Locate the cell with the specified text and output its [x, y] center coordinate. 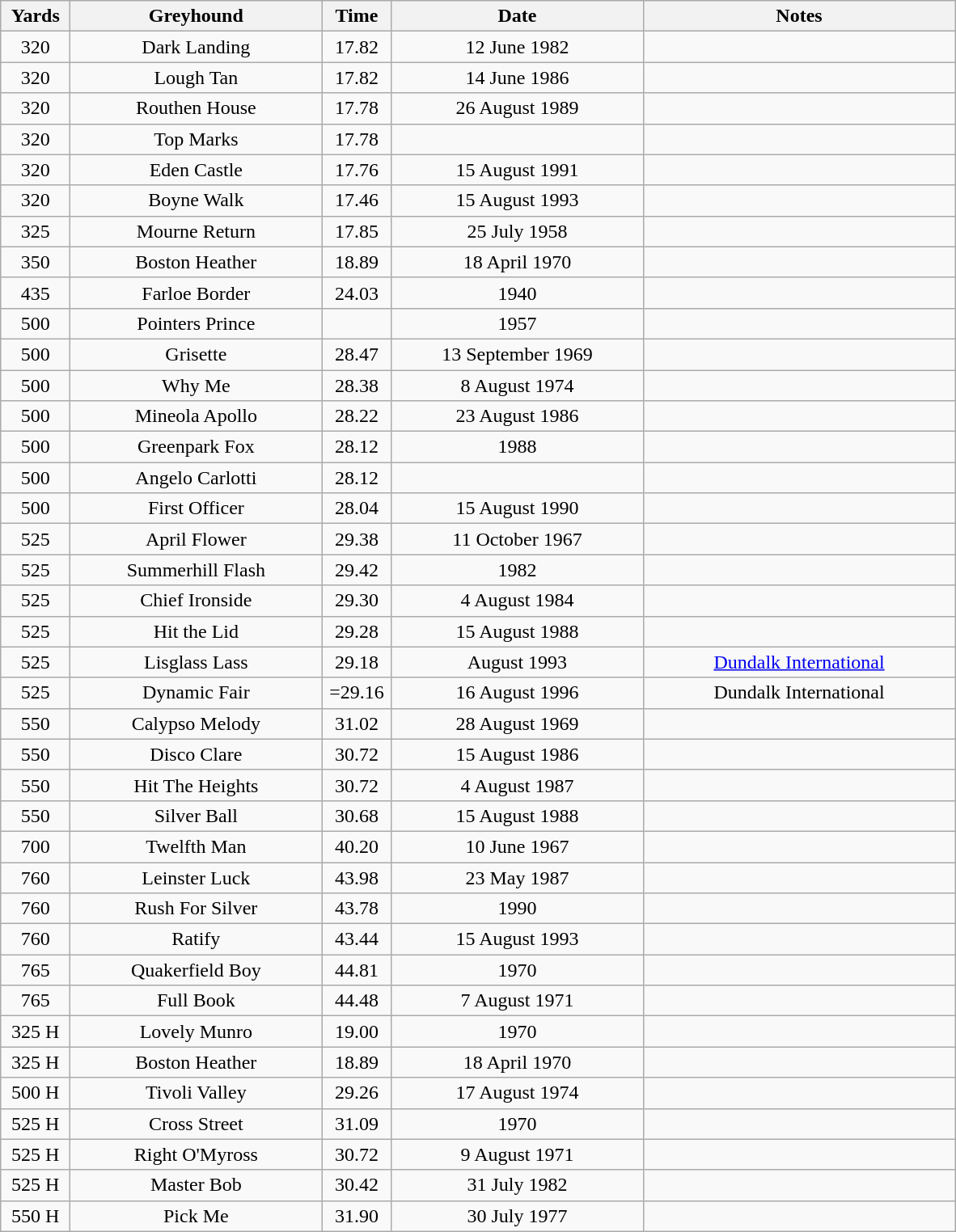
Cross Street [196, 1124]
Hit The Heights [196, 785]
Lovely Munro [196, 1032]
Calypso Melody [196, 724]
Pick Me [196, 1216]
12 June 1982 [518, 47]
1957 [518, 323]
30 July 1977 [518, 1216]
Tivoli Valley [196, 1093]
1988 [518, 447]
23 August 1986 [518, 416]
24.03 [357, 293]
17.85 [357, 231]
9 August 1971 [518, 1154]
Twelfth Man [196, 846]
43.98 [357, 877]
April Flower [196, 539]
Angelo Carlotti [196, 478]
Disco Clare [196, 754]
4 August 1984 [518, 601]
17.76 [357, 170]
Top Marks [196, 139]
10 June 1967 [518, 846]
29.28 [357, 631]
29.30 [357, 601]
30.42 [357, 1185]
First Officer [196, 508]
Eden Castle [196, 170]
31.90 [357, 1216]
Full Book [196, 1001]
14 June 1986 [518, 78]
28.38 [357, 386]
Ratify [196, 939]
Dark Landing [196, 47]
Greyhound [196, 16]
Right O'Myross [196, 1154]
28.47 [357, 354]
15 August 1991 [518, 170]
Date [518, 16]
43.78 [357, 909]
Quakerfield Boy [196, 970]
15 August 1986 [518, 754]
15 August 1990 [518, 508]
29.18 [357, 662]
40.20 [357, 846]
29.38 [357, 539]
Hit the Lid [196, 631]
8 August 1974 [518, 386]
Yards [36, 16]
29.26 [357, 1093]
350 [36, 262]
19.00 [357, 1032]
7 August 1971 [518, 1001]
26 August 1989 [518, 108]
11 October 1967 [518, 539]
Grisette [196, 354]
Silver Ball [196, 816]
Lisglass Lass [196, 662]
Master Bob [196, 1185]
31 July 1982 [518, 1185]
43.44 [357, 939]
Routhen House [196, 108]
Chief Ironside [196, 601]
17.46 [357, 200]
Dynamic Fair [196, 693]
29.42 [357, 570]
Lough Tan [196, 78]
Leinster Luck [196, 877]
28.04 [357, 508]
1940 [518, 293]
Why Me [196, 386]
13 September 1969 [518, 354]
Rush For Silver [196, 909]
=29.16 [357, 693]
44.81 [357, 970]
Pointers Prince [196, 323]
August 1993 [518, 662]
Time [357, 16]
500 H [36, 1093]
44.48 [357, 1001]
Mourne Return [196, 231]
Greenpark Fox [196, 447]
Notes [799, 16]
16 August 1996 [518, 693]
Summerhill Flash [196, 570]
25 July 1958 [518, 231]
31.02 [357, 724]
23 May 1987 [518, 877]
28 August 1969 [518, 724]
Farloe Border [196, 293]
325 [36, 231]
435 [36, 293]
Mineola Apollo [196, 416]
28.22 [357, 416]
17 August 1974 [518, 1093]
550 H [36, 1216]
700 [36, 846]
1982 [518, 570]
1990 [518, 909]
Boyne Walk [196, 200]
31.09 [357, 1124]
4 August 1987 [518, 785]
30.68 [357, 816]
